Pinpoint the cell where the given text exists, returning its (x, y) midpoint coordinate. 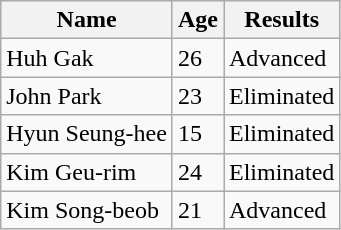
24 (198, 172)
Kim Geu-rim (87, 172)
Results (282, 20)
Huh Gak (87, 58)
23 (198, 96)
21 (198, 210)
Hyun Seung-hee (87, 134)
Kim Song-beob (87, 210)
Age (198, 20)
15 (198, 134)
John Park (87, 96)
26 (198, 58)
Name (87, 20)
